Identify which cell holds the provided text, then report its [X, Y] central coordinate. 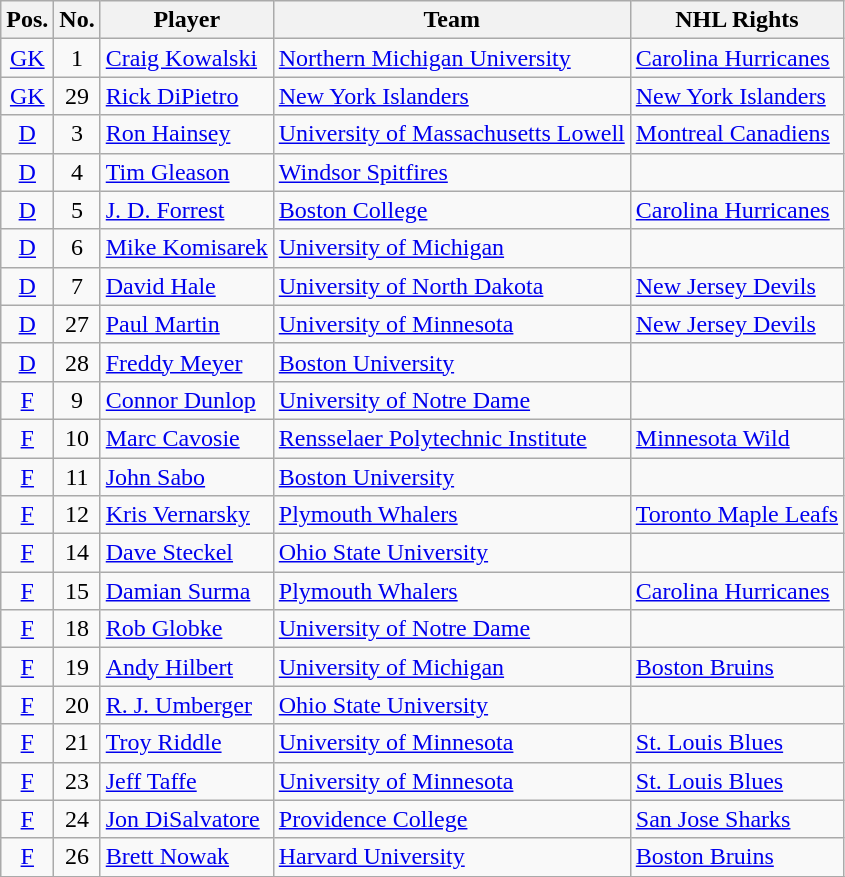
Kris Vernarsky [186, 515]
19 [77, 667]
University of Massachusetts Lowell [452, 134]
NHL Rights [736, 20]
Brett Nowak [186, 857]
Ron Hainsey [186, 134]
Paul Martin [186, 324]
20 [77, 705]
Team [452, 20]
Rob Globke [186, 629]
John Sabo [186, 477]
Northern Michigan University [452, 58]
Damian Surma [186, 591]
Mike Komisarek [186, 248]
Minnesota Wild [736, 438]
Craig Kowalski [186, 58]
San Jose Sharks [736, 819]
4 [77, 172]
1 [77, 58]
Jon DiSalvatore [186, 819]
Connor Dunlop [186, 400]
Boston College [452, 210]
12 [77, 515]
6 [77, 248]
R. J. Umberger [186, 705]
Troy Riddle [186, 743]
10 [77, 438]
14 [77, 553]
Providence College [452, 819]
11 [77, 477]
University of North Dakota [452, 286]
18 [77, 629]
Harvard University [452, 857]
28 [77, 362]
Jeff Taffe [186, 781]
26 [77, 857]
7 [77, 286]
No. [77, 20]
Rick DiPietro [186, 96]
29 [77, 96]
15 [77, 591]
Windsor Spitfires [452, 172]
Toronto Maple Leafs [736, 515]
9 [77, 400]
23 [77, 781]
David Hale [186, 286]
27 [77, 324]
24 [77, 819]
Freddy Meyer [186, 362]
Pos. [28, 20]
5 [77, 210]
21 [77, 743]
Dave Steckel [186, 553]
Montreal Canadiens [736, 134]
Player [186, 20]
Marc Cavosie [186, 438]
Tim Gleason [186, 172]
3 [77, 134]
Rensselaer Polytechnic Institute [452, 438]
J. D. Forrest [186, 210]
Andy Hilbert [186, 667]
